Search for the cell housing the specified text and yield its [X, Y] center coordinate. 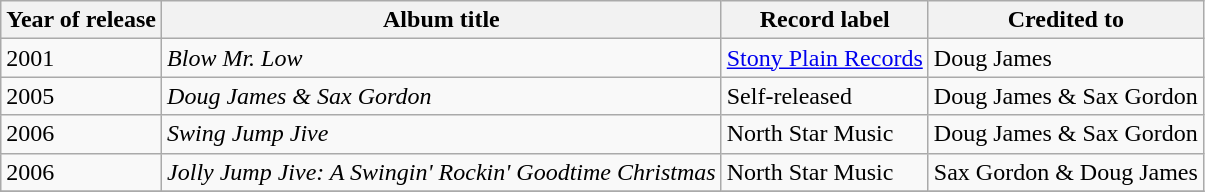
Sax Gordon & Doug James [1066, 172]
Record label [824, 20]
Stony Plain Records [824, 58]
Year of release [82, 20]
2001 [82, 58]
Blow Mr. Low [442, 58]
Swing Jump Jive [442, 134]
Album title [442, 20]
Jolly Jump Jive: A Swingin' Rockin' Goodtime Christmas [442, 172]
Doug James [1066, 58]
Credited to [1066, 20]
2005 [82, 96]
Self-released [824, 96]
